Detect which cell encompasses the target text, then output its [x, y] center coordinate. 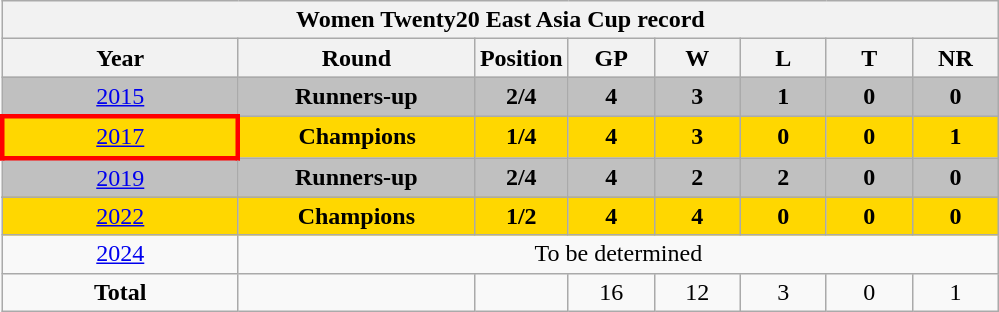
2015 [120, 97]
NR [955, 58]
W [697, 58]
12 [697, 292]
1/4 [521, 136]
16 [611, 292]
To be determined [618, 254]
Position [521, 58]
2017 [120, 136]
Year [120, 58]
GP [611, 58]
Total [120, 292]
2019 [120, 178]
2022 [120, 216]
1/2 [521, 216]
Women Twenty20 East Asia Cup record [500, 20]
Round [356, 58]
2024 [120, 254]
T [869, 58]
L [783, 58]
